Return [x, y] of the center of cell containing provided text 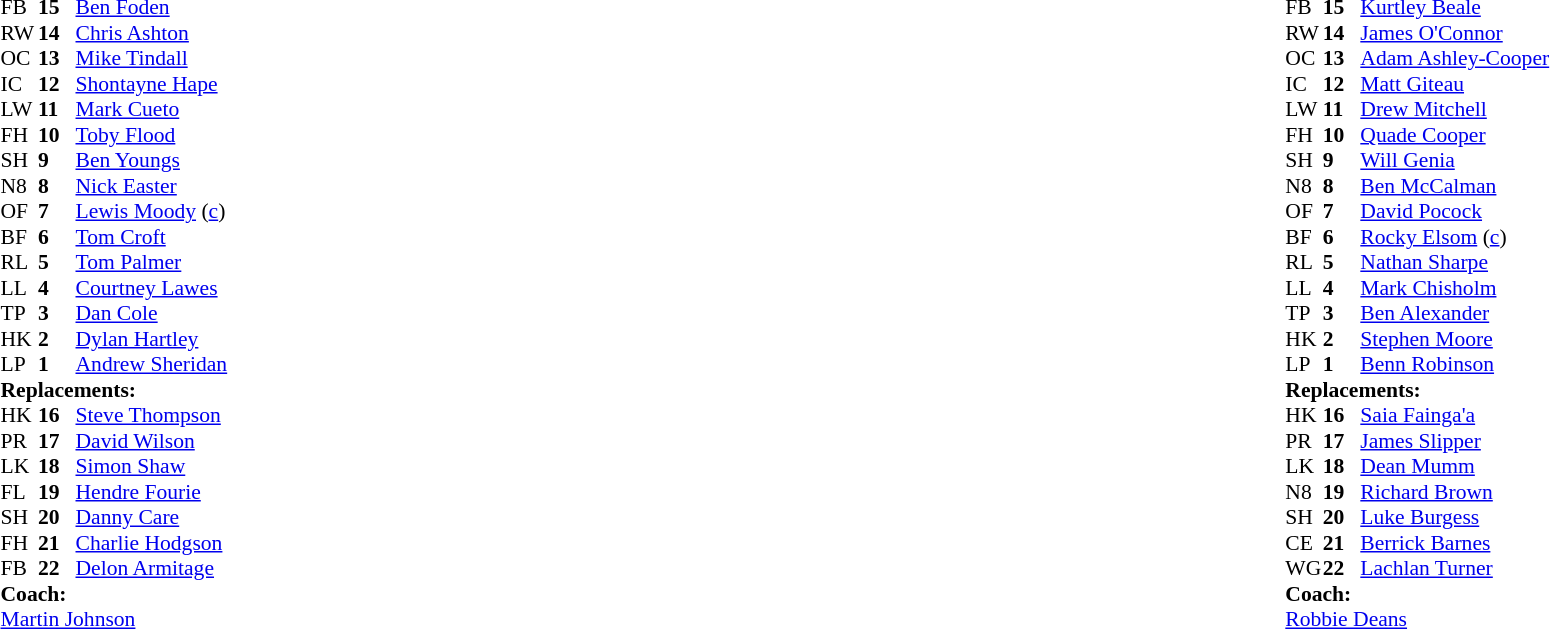
Saia Fainga'a [1454, 415]
James Slipper [1454, 441]
Ben Alexander [1454, 313]
Lachlan Turner [1454, 569]
Chris Ashton [152, 33]
FB [19, 569]
Delon Armitage [152, 569]
Adam Ashley-Cooper [1454, 59]
Drew Mitchell [1454, 109]
Hendre Fourie [152, 492]
Danny Care [152, 517]
Dean Mumm [1454, 467]
Rocky Elsom (c) [1454, 237]
Shontayne Hape [152, 84]
CE [1304, 543]
Steve Thompson [152, 415]
Benn Robinson [1454, 365]
WG [1304, 569]
Ben McCalman [1454, 186]
Charlie Hodgson [152, 543]
Luke Burgess [1454, 517]
Mark Cueto [152, 109]
Richard Brown [1454, 492]
Quade Cooper [1454, 135]
Courtney Lawes [152, 288]
David Pocock [1454, 211]
Dylan Hartley [152, 339]
Will Genia [1454, 161]
Andrew Sheridan [152, 365]
Lewis Moody (c) [152, 211]
Ben Youngs [152, 161]
Simon Shaw [152, 467]
Toby Flood [152, 135]
Mike Tindall [152, 59]
Mark Chisholm [1454, 288]
Stephen Moore [1454, 339]
Nathan Sharpe [1454, 263]
James O'Connor [1454, 33]
Matt Giteau [1454, 84]
FL [19, 492]
Tom Palmer [152, 263]
Dan Cole [152, 313]
Nick Easter [152, 186]
Tom Croft [152, 237]
Berrick Barnes [1454, 543]
David Wilson [152, 441]
